Pinpoint the cell where the given text exists, returning its (x, y) midpoint coordinate. 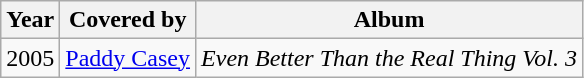
Covered by (128, 20)
Album (390, 20)
Paddy Casey (128, 58)
Even Better Than the Real Thing Vol. 3 (390, 58)
2005 (30, 58)
Year (30, 20)
